Scan for the cell matching the given text and deliver its (x, y) coordinate at center. 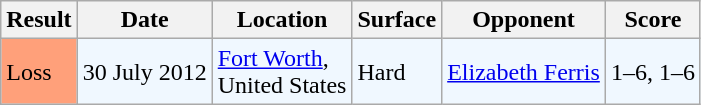
Score (652, 20)
Elizabeth Ferris (524, 72)
Fort Worth, United States (282, 72)
Opponent (524, 20)
1–6, 1–6 (652, 72)
Surface (397, 20)
Date (144, 20)
30 July 2012 (144, 72)
Location (282, 20)
Loss (39, 72)
Result (39, 20)
Hard (397, 72)
